Capture the cell that displays the provided text and extract its (x, y) central coordinate. 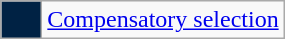
Compensatory selection (163, 20)
